Identify which cell holds the provided text, then report its (x, y) central coordinate. 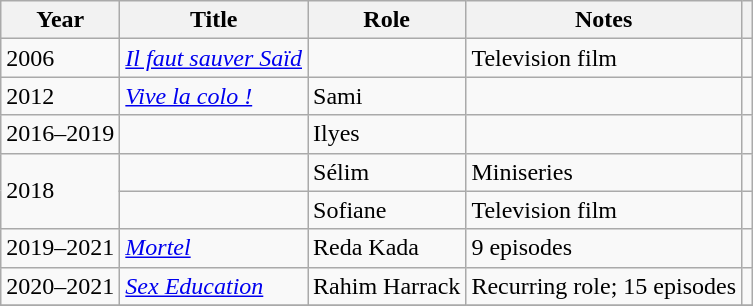
Notes (604, 20)
2018 (60, 191)
Vive la colo ! (214, 96)
9 episodes (604, 248)
Il faut sauver Saïd (214, 58)
Rahim Harrack (387, 286)
Miniseries (604, 172)
2006 (60, 58)
Sami (387, 96)
2019–2021 (60, 248)
Reda Kada (387, 248)
2012 (60, 96)
Recurring role; 15 episodes (604, 286)
Year (60, 20)
Ilyes (387, 134)
Title (214, 20)
Role (387, 20)
Mortel (214, 248)
Sélim (387, 172)
2020–2021 (60, 286)
2016–2019 (60, 134)
Sofiane (387, 210)
Sex Education (214, 286)
